Determine the [X, Y] coordinate at the center of the cell enclosing the given text.  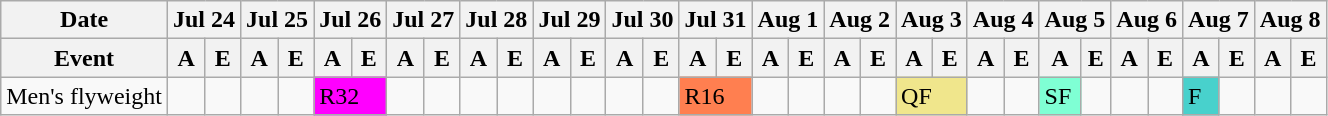
QF [932, 96]
Aug 8 [1290, 20]
Jul 24 [204, 20]
Date [84, 20]
Aug 5 [1075, 20]
Aug 4 [1003, 20]
Jul 28 [496, 20]
Jul 27 [424, 20]
F [1202, 96]
Aug 1 [788, 20]
Aug 6 [1147, 20]
Jul 25 [278, 20]
Aug 2 [860, 20]
Event [84, 58]
Jul 30 [642, 20]
R16 [716, 96]
Jul 26 [350, 20]
Aug 3 [932, 20]
Men's flyweight [84, 96]
Aug 7 [1219, 20]
Jul 31 [716, 20]
Jul 29 [570, 20]
R32 [350, 96]
SF [1060, 96]
